Search for the cell housing the specified text and yield its (x, y) center coordinate. 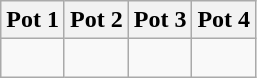
Pot 3 (160, 20)
Pot 2 (96, 20)
Pot 4 (224, 20)
Pot 1 (33, 20)
